Locate the cell with the specified text and output its (X, Y) center coordinate. 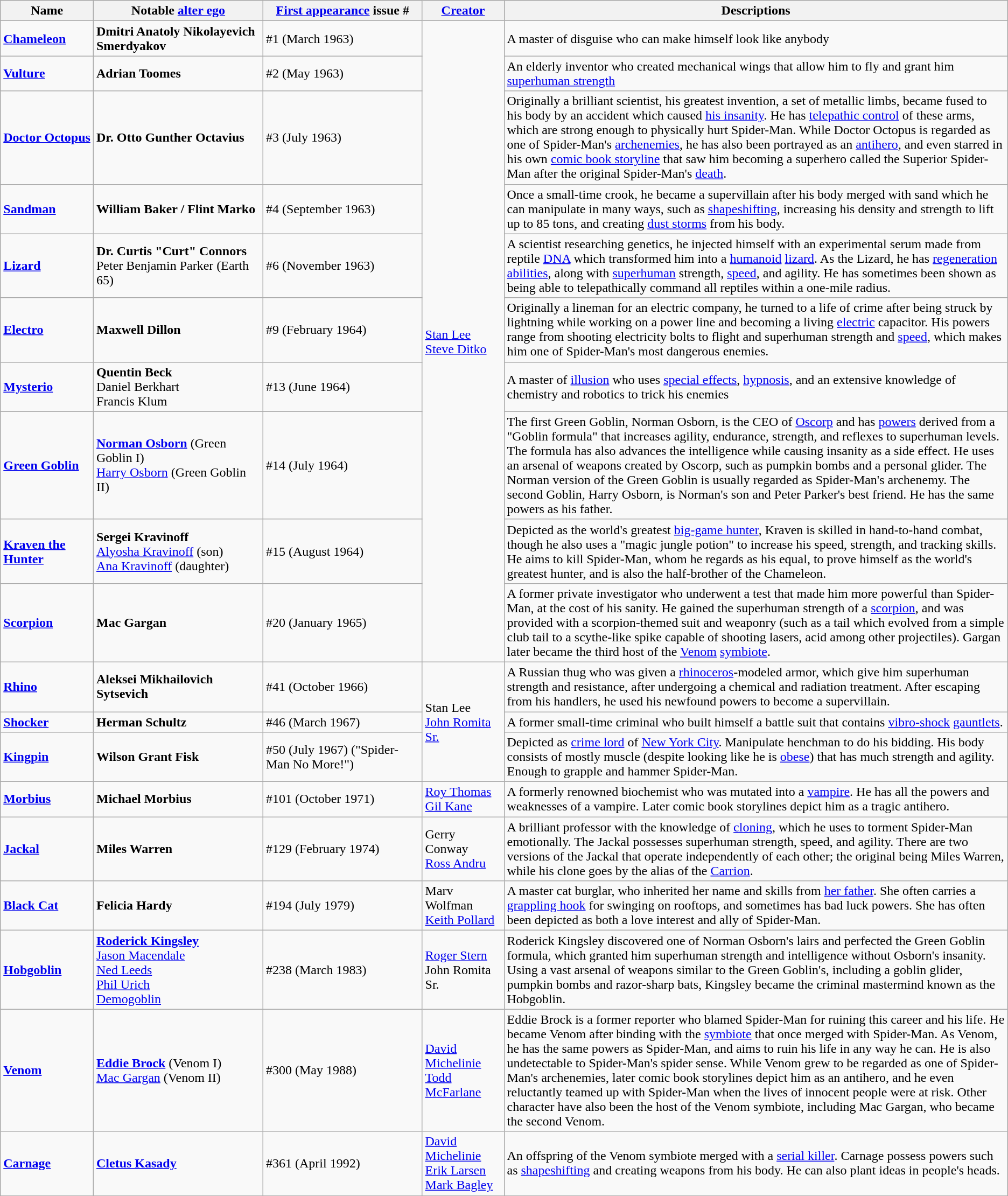
Roger SternJohn Romita Sr. (463, 970)
Vulture (47, 73)
#15 (August 1964) (342, 551)
Shocker (47, 722)
Roy ThomasGil Kane (463, 799)
Dr. Curtis "Curt" ConnorsPeter Benjamin Parker (Earth 65) (178, 266)
Electro (47, 330)
Marv WolfmanKeith Pollard (463, 906)
Chameleon (47, 39)
David MichelinieTodd McFarlane (463, 1071)
Wilson Grant Fisk (178, 757)
#101 (October 1971) (342, 799)
Roderick KingsleyJason MacendaleNed LeedsPhil UrichDemogoblin (178, 970)
Carnage (47, 1163)
Michael Morbius (178, 799)
Quentin BeckDaniel BerkhartFrancis Klum (178, 387)
Felicia Hardy (178, 906)
Lizard (47, 266)
Descriptions (756, 11)
#46 (March 1967) (342, 722)
Maxwell Dillon (178, 330)
Sandman (47, 209)
Notable alter ego (178, 11)
Dr. Otto Gunther Octavius (178, 138)
Scorpion (47, 623)
A master of disguise who can make himself look like anybody (756, 39)
Herman Schultz (178, 722)
Black Cat (47, 906)
#9 (February 1964) (342, 330)
#194 (July 1979) (342, 906)
#13 (June 1964) (342, 387)
Creator (463, 11)
Mysterio (47, 387)
Kraven the Hunter (47, 551)
Jackal (47, 849)
Gerry ConwayRoss Andru (463, 849)
#4 (September 1963) (342, 209)
Rhino (47, 687)
#300 (May 1988) (342, 1071)
Hobgoblin (47, 970)
Norman Osborn (Green Goblin I)Harry Osborn (Green Goblin II) (178, 465)
David MichelinieErik LarsenMark Bagley (463, 1163)
Name (47, 11)
Kingpin (47, 757)
Stan LeeSteve Ditko (463, 341)
Venom (47, 1071)
Mac Gargan (178, 623)
A former small-time criminal who built himself a battle suit that contains vibro-shock gauntlets. (756, 722)
Doctor Octopus (47, 138)
Miles Warren (178, 849)
#6 (November 1963) (342, 266)
Morbius (47, 799)
#361 (April 1992) (342, 1163)
#2 (May 1963) (342, 73)
Adrian Toomes (178, 73)
First appearance issue # (342, 11)
#3 (July 1963) (342, 138)
Eddie Brock (Venom I)Mac Gargan (Venom II) (178, 1071)
#41 (October 1966) (342, 687)
An elderly inventor who created mechanical wings that allow him to fly and grant him superhuman strength (756, 73)
#14 (July 1964) (342, 465)
#238 (March 1983) (342, 970)
Stan LeeJohn Romita Sr. (463, 722)
Sergei KravinoffAlyosha Kravinoff (son)Ana Kravinoff (daughter) (178, 551)
#20 (January 1965) (342, 623)
#129 (February 1974) (342, 849)
A master of illusion who uses special effects, hypnosis, and an extensive knowledge of chemistry and robotics to trick his enemies (756, 387)
Aleksei Mikhailovich Sytsevich (178, 687)
Green Goblin (47, 465)
Dmitri Anatoly Nikolayevich Smerdyakov (178, 39)
#1 (March 1963) (342, 39)
Cletus Kasady (178, 1163)
William Baker / Flint Marko (178, 209)
#50 (July 1967) ("Spider-Man No More!") (342, 757)
